Extract the [X, Y] coordinate from the center of the cell holding the provided text.  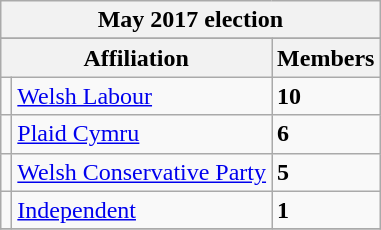
Plaid Cymru [142, 134]
6 [326, 134]
May 2017 election [190, 20]
1 [326, 210]
5 [326, 172]
Welsh Labour [142, 96]
Members [326, 58]
Independent [142, 210]
Welsh Conservative Party [142, 172]
Affiliation [136, 58]
10 [326, 96]
